Search for the cell housing the specified text and yield its (X, Y) center coordinate. 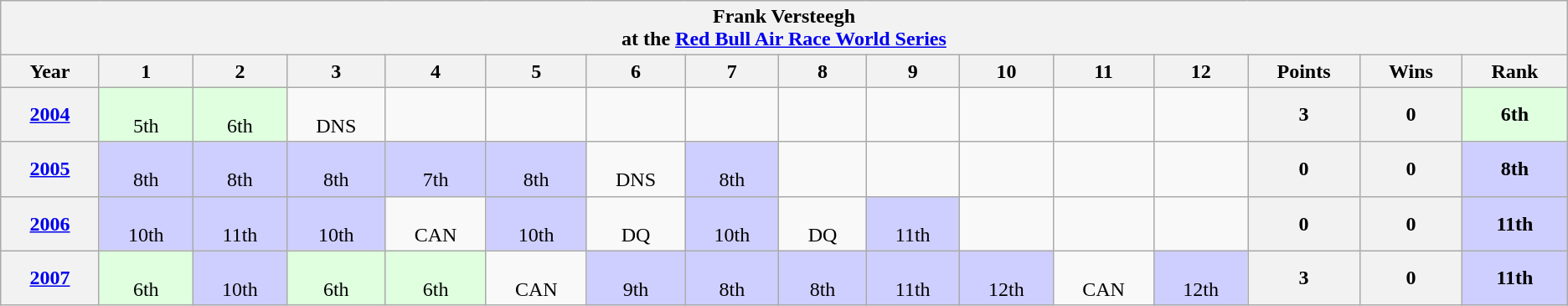
9th (635, 278)
7 (732, 71)
12 (1201, 71)
5 (536, 71)
10 (1006, 71)
5th (146, 114)
6 (635, 71)
11 (1103, 71)
Year (50, 71)
Points (1303, 71)
Frank Versteeghat the Red Bull Air Race World Series (784, 29)
9 (913, 71)
2007 (50, 278)
2004 (50, 114)
4 (436, 71)
7th (436, 169)
2 (240, 71)
1 (146, 71)
Rank (1515, 71)
2005 (50, 169)
8 (823, 71)
Wins (1411, 71)
2006 (50, 223)
